Find where the given text appears and provide that cell's center as [X, Y] coordinate. 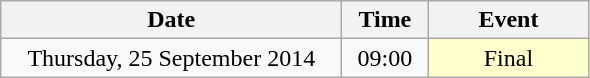
Time [385, 20]
Date [172, 20]
Final [508, 58]
Thursday, 25 September 2014 [172, 58]
09:00 [385, 58]
Event [508, 20]
